For the text-containing cell, return its midpoint in (X, Y) coordinate format. 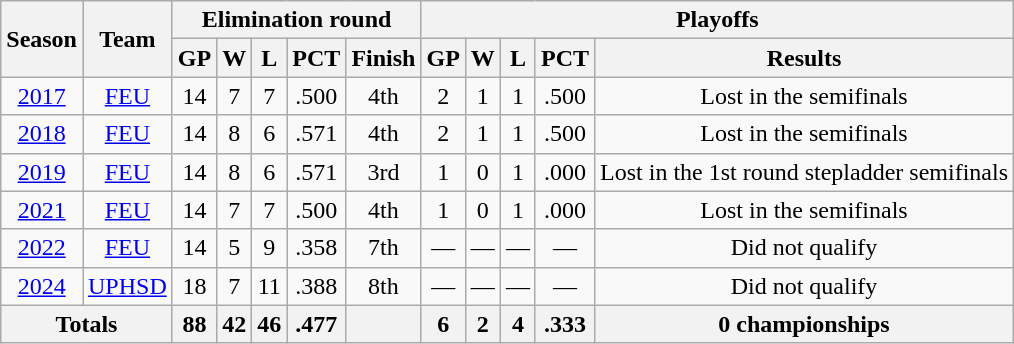
UPHSD (127, 286)
3rd (384, 172)
.333 (564, 324)
2024 (42, 286)
Elimination round (296, 20)
Finish (384, 58)
8th (384, 286)
2019 (42, 172)
Results (804, 58)
88 (194, 324)
Team (127, 39)
18 (194, 286)
11 (270, 286)
5 (234, 248)
2022 (42, 248)
42 (234, 324)
2017 (42, 96)
.388 (316, 286)
2021 (42, 210)
.358 (316, 248)
9 (270, 248)
2018 (42, 134)
46 (270, 324)
Totals (87, 324)
Season (42, 39)
4 (518, 324)
.477 (316, 324)
Lost in the 1st round stepladder semifinals (804, 172)
7th (384, 248)
0 championships (804, 324)
Playoffs (718, 20)
